For the text-containing cell, return its midpoint in (X, Y) coordinate format. 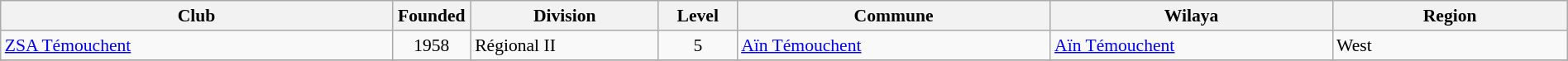
Régional II (564, 45)
Club (197, 16)
ZSA Témouchent (197, 45)
Commune (893, 16)
Wilaya (1191, 16)
1958 (432, 45)
5 (698, 45)
Region (1450, 16)
Division (564, 16)
Level (698, 16)
West (1450, 45)
Founded (432, 16)
